Output the (x, y) coordinate of the center of the cell containing the given text.  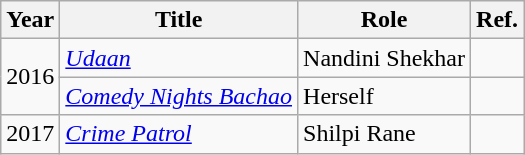
Comedy Nights Bachao (179, 96)
Crime Patrol (179, 134)
Ref. (498, 20)
2016 (30, 77)
Herself (384, 96)
2017 (30, 134)
Year (30, 20)
Nandini Shekhar (384, 58)
Role (384, 20)
Title (179, 20)
Udaan (179, 58)
Shilpi Rane (384, 134)
